From the cell containing the given text, extract its center point as [x, y] coordinate. 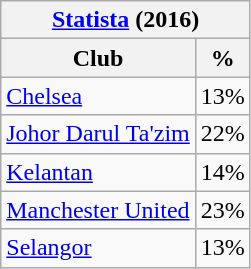
Manchester United [98, 210]
23% [222, 210]
Statista (2016) [126, 20]
14% [222, 172]
% [222, 58]
Chelsea [98, 96]
Selangor [98, 248]
Kelantan [98, 172]
22% [222, 134]
Johor Darul Ta'zim [98, 134]
Club [98, 58]
